Identify which cell holds the provided text, then report its [x, y] central coordinate. 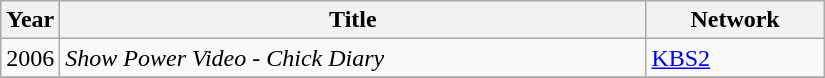
Year [30, 20]
Title [353, 20]
Network [735, 20]
2006 [30, 58]
Show Power Video - Chick Diary [353, 58]
KBS2 [735, 58]
